Extract the (X, Y) coordinate from the center of the cell holding the provided text.  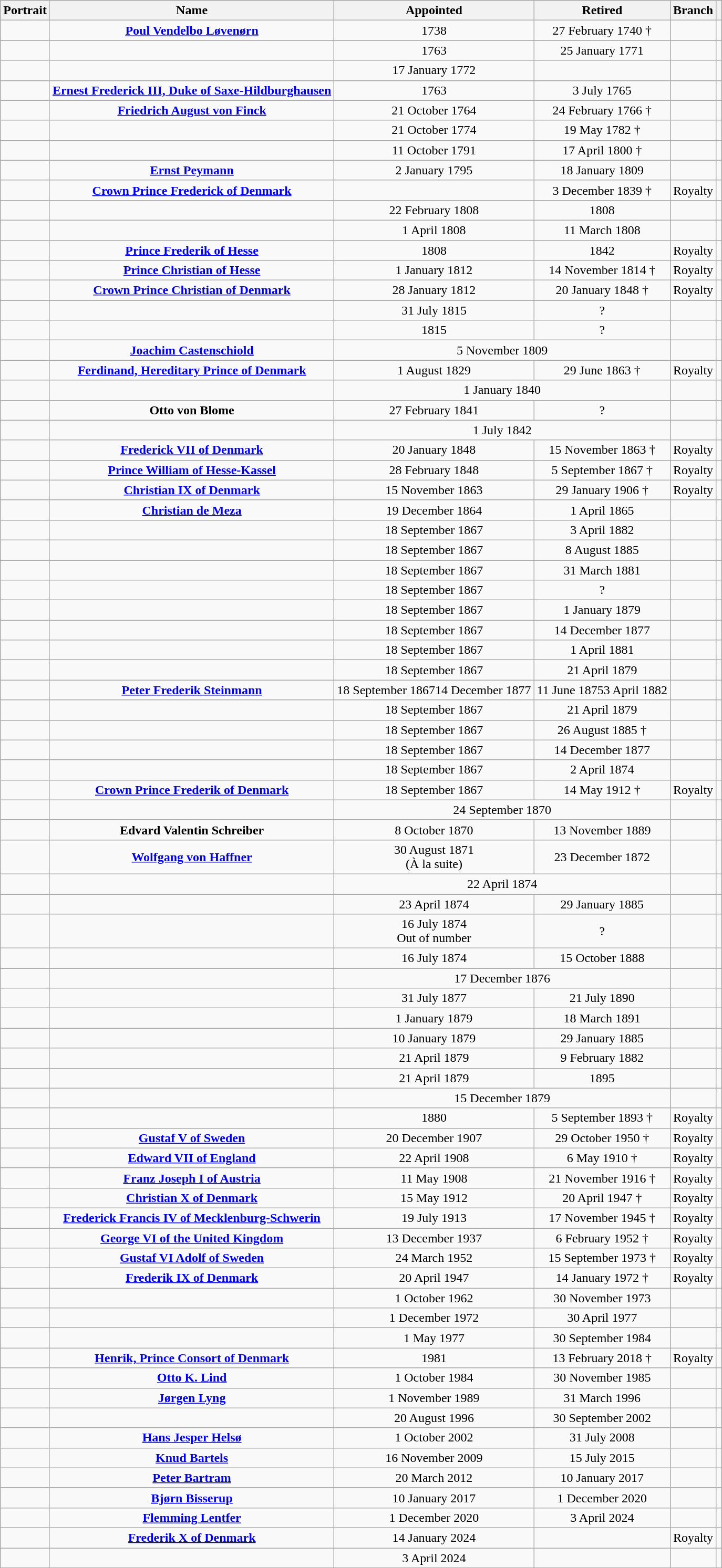
Ernst Peymann (191, 170)
Franz Joseph I of Austria (191, 1178)
21 November 1916 † (602, 1178)
Bjørn Bisserup (191, 1498)
20 December 1907 (434, 1138)
Christian X of Denmark (191, 1198)
30 April 1977 (602, 1318)
Crown Prince Christian of Denmark (191, 290)
16 November 2009 (434, 1458)
5 November 1809 (502, 350)
6 February 1952 † (602, 1238)
30 September 2002 (602, 1418)
29 October 1950 † (602, 1138)
Poul Vendelbo Løvenørn (191, 30)
Gustaf VI Adolf of Sweden (191, 1258)
25 January 1771 (602, 50)
Branch (694, 11)
Prince Christian of Hesse (191, 270)
16 July 1874Out of number (434, 932)
Otto K. Lind (191, 1378)
1895 (602, 1078)
Name (191, 11)
21 July 1890 (602, 998)
16 July 1874 (434, 958)
17 January 1772 (434, 70)
1 October 2002 (434, 1438)
Retired (602, 11)
15 July 2015 (602, 1458)
19 July 1913 (434, 1218)
8 October 1870 (434, 830)
1 July 1842 (502, 430)
23 April 1874 (434, 904)
19 May 1782 † (602, 130)
20 March 2012 (434, 1478)
22 April 1874 (502, 884)
Christian de Meza (191, 510)
17 December 1876 (502, 978)
31 July 1877 (434, 998)
28 January 1812 (434, 290)
18 March 1891 (602, 1018)
11 June 18753 April 1882 (602, 690)
18 September 186714 December 1877 (434, 690)
29 June 1863 † (602, 370)
20 August 1996 (434, 1418)
14 May 1912 † (602, 790)
1 May 1977 (434, 1338)
17 April 1800 † (602, 150)
15 May 1912 (434, 1198)
22 April 1908 (434, 1158)
21 October 1764 (434, 110)
8 August 1885 (602, 550)
1815 (434, 330)
20 April 1947 (434, 1278)
1880 (434, 1118)
1738 (434, 30)
11 March 1808 (602, 230)
15 October 1888 (602, 958)
Flemming Lentfer (191, 1518)
6 May 1910 † (602, 1158)
Hans Jesper Helsø (191, 1438)
Frederik IX of Denmark (191, 1278)
Wolfgang von Haffner (191, 857)
Otto von Blome (191, 410)
1 January 1812 (434, 270)
21 October 1774 (434, 130)
31 July 1815 (434, 310)
1 January 1840 (502, 390)
Jørgen Lyng (191, 1398)
14 November 1814 † (602, 270)
3 April 1882 (602, 530)
31 March 1881 (602, 570)
Frederick VII of Denmark (191, 450)
Ernest Frederick III, Duke of Saxe-Hildburghausen (191, 90)
1 August 1829 (434, 370)
23 December 1872 (602, 857)
2 January 1795 (434, 170)
13 December 1937 (434, 1238)
3 December 1839 † (602, 190)
15 December 1879 (502, 1098)
15 September 1973 † (602, 1258)
15 November 1863 (434, 490)
31 March 1996 (602, 1398)
Frederick Francis IV of Mecklenburg-Schwerin (191, 1218)
2 April 1874 (602, 770)
10 January 1879 (434, 1038)
5 September 1867 † (602, 470)
Ferdinand, Hereditary Prince of Denmark (191, 370)
Friedrich August von Finck (191, 110)
1 October 1984 (434, 1378)
20 April 1947 † (602, 1198)
1 April 1808 (434, 230)
31 July 2008 (602, 1438)
Portrait (25, 11)
1 April 1865 (602, 510)
Frederik X of Denmark (191, 1538)
Edward VII of England (191, 1158)
9 February 1882 (602, 1058)
19 December 1864 (434, 510)
20 January 1848 † (602, 290)
15 November 1863 † (602, 450)
24 February 1766 † (602, 110)
Henrik, Prince Consort of Denmark (191, 1358)
14 January 1972 † (602, 1278)
Edvard Valentin Schreiber (191, 830)
Joachim Castenschiold (191, 350)
1 December 1972 (434, 1318)
Prince Frederik of Hesse (191, 250)
27 February 1740 † (602, 30)
28 February 1848 (434, 470)
29 January 1906 † (602, 490)
13 February 2018 † (602, 1358)
11 October 1791 (434, 150)
13 November 1889 (602, 830)
30 August 1871(À la suite) (434, 857)
11 May 1908 (434, 1178)
30 November 1973 (602, 1298)
1 November 1989 (434, 1398)
Christian IX of Denmark (191, 490)
22 February 1808 (434, 210)
24 March 1952 (434, 1258)
20 January 1848 (434, 450)
5 September 1893 † (602, 1118)
George VI of the United Kingdom (191, 1238)
3 July 1765 (602, 90)
Gustaf V of Sweden (191, 1138)
Peter Frederik Steinmann (191, 690)
17 November 1945 † (602, 1218)
Appointed (434, 11)
27 February 1841 (434, 410)
14 January 2024 (434, 1538)
Crown Prince Frederick of Denmark (191, 190)
30 November 1985 (602, 1378)
1 April 1881 (602, 650)
Crown Prince Frederik of Denmark (191, 790)
24 September 1870 (502, 810)
Peter Bartram (191, 1478)
30 September 1984 (602, 1338)
Knud Bartels (191, 1458)
1 October 1962 (434, 1298)
Prince William of Hesse-Kassel (191, 470)
1981 (434, 1358)
18 January 1809 (602, 170)
26 August 1885 † (602, 730)
1842 (602, 250)
